Pinpoint the cell where the given text exists, returning its [x, y] midpoint coordinate. 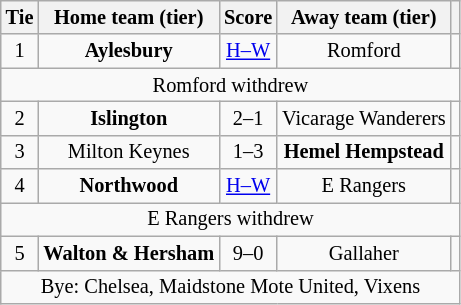
Hemel Hempstead [364, 152]
Romford [364, 51]
1 [20, 51]
Vicarage Wanderers [364, 118]
Northwood [128, 186]
Romford withdrew [230, 85]
Islington [128, 118]
Bye: Chelsea, Maidstone Mote United, Vixens [230, 287]
1–3 [248, 152]
Score [248, 17]
Home team (tier) [128, 17]
4 [20, 186]
E Rangers [364, 186]
Milton Keynes [128, 152]
E Rangers withdrew [230, 219]
Walton & Hersham [128, 253]
5 [20, 253]
Gallaher [364, 253]
9–0 [248, 253]
Away team (tier) [364, 17]
2 [20, 118]
Aylesbury [128, 51]
3 [20, 152]
Tie [20, 17]
2–1 [248, 118]
